Return the [x, y] coordinate for the center point of the cell that contains the specified text.  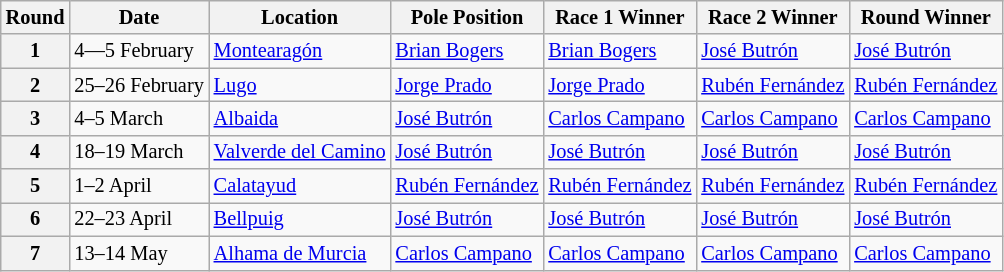
Alhama de Murcia [300, 253]
25–26 February [138, 85]
4—5 February [138, 51]
Lugo [300, 85]
Valverde del Camino [300, 152]
Pole Position [468, 17]
Montearagón [300, 51]
4–5 March [138, 118]
1 [36, 51]
Albaida [300, 118]
13–14 May [138, 253]
Bellpuig [300, 219]
18–19 March [138, 152]
Round [36, 17]
Calatayud [300, 186]
6 [36, 219]
Date [138, 17]
7 [36, 253]
4 [36, 152]
Location [300, 17]
Race 2 Winner [772, 17]
1–2 April [138, 186]
5 [36, 186]
3 [36, 118]
Race 1 Winner [620, 17]
Round Winner [926, 17]
22–23 April [138, 219]
2 [36, 85]
